Provide the [x, y] coordinate of the cell's center where the given text is located.  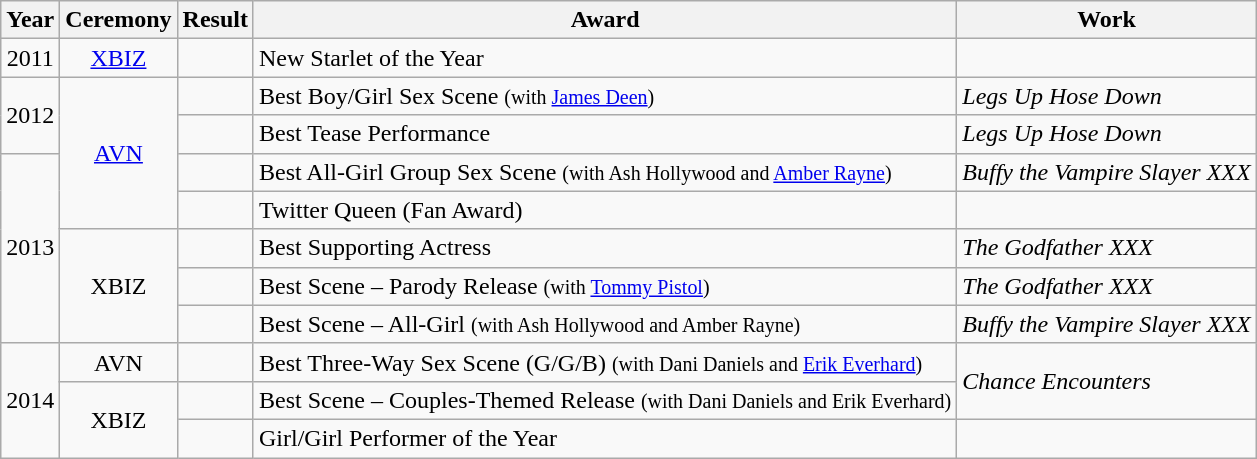
2012 [30, 115]
Award [604, 20]
Best Supporting Actress [604, 248]
Chance Encounters [1106, 381]
New Starlet of the Year [604, 58]
Best Scene – Parody Release (with Tommy Pistol) [604, 286]
Girl/Girl Performer of the Year [604, 438]
Twitter Queen (Fan Award) [604, 210]
Year [30, 20]
Best All-Girl Group Sex Scene (with Ash Hollywood and Amber Rayne) [604, 172]
2014 [30, 400]
Ceremony [118, 20]
2013 [30, 248]
Best Tease Performance [604, 134]
Best Boy/Girl Sex Scene (with James Deen) [604, 96]
Best Scene – Couples-Themed Release (with Dani Daniels and Erik Everhard) [604, 400]
Work [1106, 20]
Result [215, 20]
Best Three-Way Sex Scene (G/G/B) (with Dani Daniels and Erik Everhard) [604, 362]
Best Scene – All-Girl (with Ash Hollywood and Amber Rayne) [604, 324]
2011 [30, 58]
